Scan for the cell matching the given text and deliver its (x, y) coordinate at center. 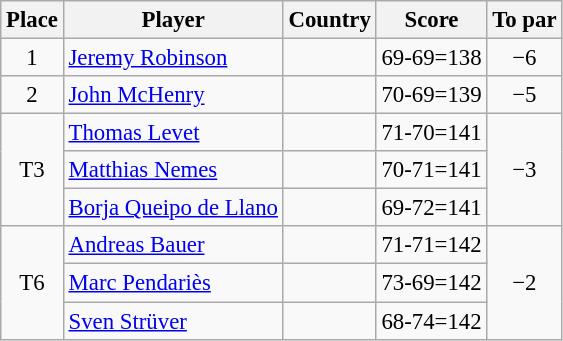
Score (432, 20)
69-69=138 (432, 58)
Country (330, 20)
John McHenry (173, 95)
Thomas Levet (173, 133)
2 (32, 95)
T3 (32, 170)
Place (32, 20)
73-69=142 (432, 283)
Matthias Nemes (173, 170)
T6 (32, 282)
−2 (524, 282)
Borja Queipo de Llano (173, 208)
71-70=141 (432, 133)
To par (524, 20)
70-69=139 (432, 95)
70-71=141 (432, 170)
Marc Pendariès (173, 283)
68-74=142 (432, 321)
Andreas Bauer (173, 245)
−5 (524, 95)
1 (32, 58)
−3 (524, 170)
71-71=142 (432, 245)
69-72=141 (432, 208)
−6 (524, 58)
Sven Strüver (173, 321)
Jeremy Robinson (173, 58)
Player (173, 20)
